Determine the (X, Y) coordinate at the center of the cell enclosing the given text.  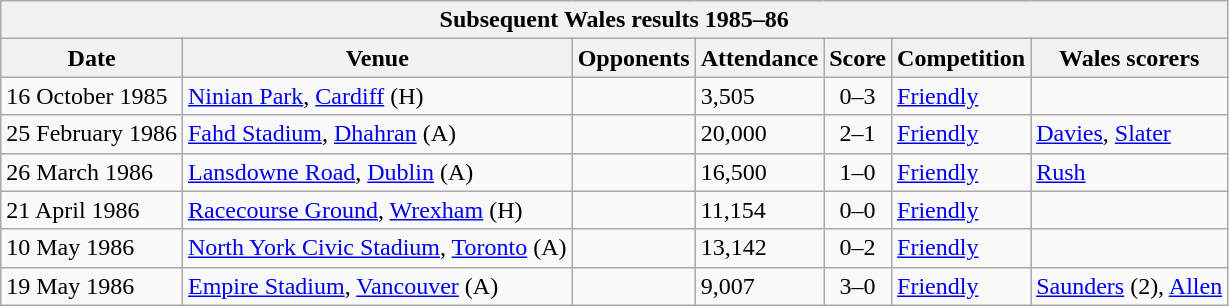
3–0 (858, 286)
Subsequent Wales results 1985–86 (614, 20)
13,142 (759, 248)
Wales scorers (1130, 58)
North York Civic Stadium, Toronto (A) (377, 248)
Score (858, 58)
26 March 1986 (92, 172)
Rush (1130, 172)
Davies, Slater (1130, 134)
20,000 (759, 134)
0–0 (858, 210)
Competition (962, 58)
2–1 (858, 134)
Lansdowne Road, Dublin (A) (377, 172)
10 May 1986 (92, 248)
Racecourse Ground, Wrexham (H) (377, 210)
0–2 (858, 248)
Attendance (759, 58)
21 April 1986 (92, 210)
16 October 1985 (92, 96)
Venue (377, 58)
Ninian Park, Cardiff (H) (377, 96)
1–0 (858, 172)
Opponents (634, 58)
Empire Stadium, Vancouver (A) (377, 286)
9,007 (759, 286)
3,505 (759, 96)
0–3 (858, 96)
Saunders (2), Allen (1130, 286)
16,500 (759, 172)
19 May 1986 (92, 286)
25 February 1986 (92, 134)
Date (92, 58)
11,154 (759, 210)
Fahd Stadium, Dhahran (A) (377, 134)
